Search for the cell housing the specified text and yield its (x, y) center coordinate. 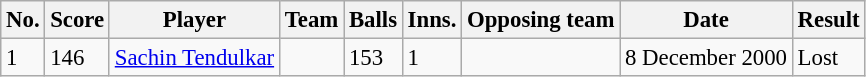
Team (311, 20)
Lost (828, 58)
Date (706, 20)
146 (78, 58)
Balls (374, 20)
8 December 2000 (706, 58)
153 (374, 58)
Opposing team (541, 20)
Player (194, 20)
No. (23, 20)
Sachin Tendulkar (194, 58)
Inns. (432, 20)
Score (78, 20)
Result (828, 20)
